Provide the [x, y] coordinate of the cell's center where the given text is located.  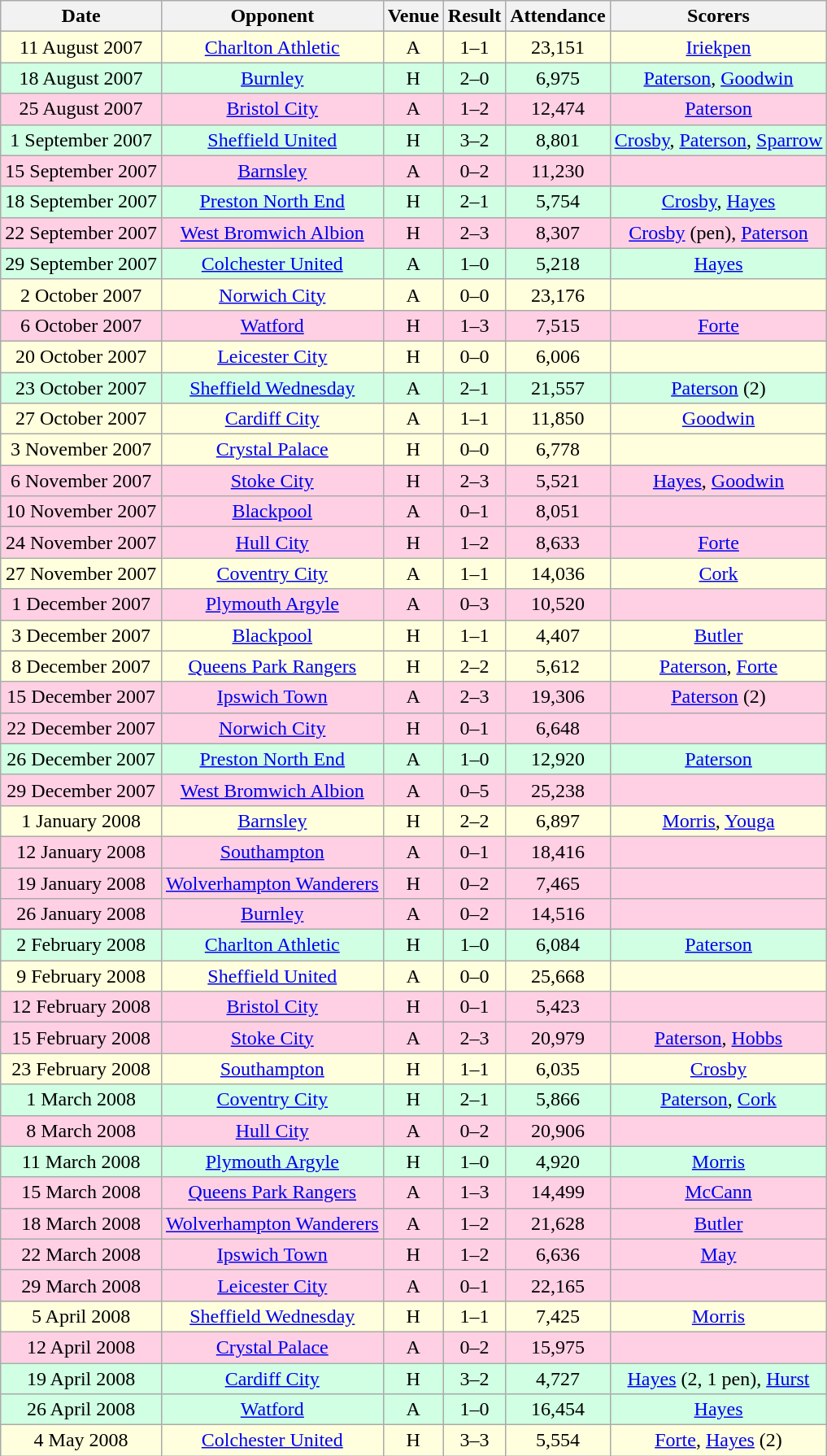
Crosby [719, 1069]
1 September 2007 [81, 140]
12,920 [558, 759]
8 December 2007 [81, 666]
Hayes, Goodwin [719, 481]
5 April 2008 [81, 1316]
5,754 [558, 202]
29 March 2008 [81, 1285]
16,454 [558, 1410]
23,151 [558, 47]
2 October 2007 [81, 294]
6,897 [558, 821]
21,557 [558, 388]
14,036 [558, 573]
6,975 [558, 78]
Morris, Youga [719, 821]
18 September 2007 [81, 202]
15 March 2008 [81, 1192]
8,307 [558, 233]
7,515 [558, 325]
6,035 [558, 1069]
14,516 [558, 914]
5,612 [558, 666]
23 October 2007 [81, 388]
5,866 [558, 1100]
11,850 [558, 419]
Date [81, 16]
Opponent [272, 16]
2 February 2008 [81, 945]
0–3 [474, 604]
22 September 2007 [81, 233]
4,407 [558, 635]
Goodwin [719, 419]
11,230 [558, 171]
3–3 [474, 1441]
Paterson, Hobbs [719, 1038]
0–5 [474, 790]
2–0 [474, 78]
McCann [719, 1192]
29 December 2007 [81, 790]
Crosby (pen), Paterson [719, 233]
15 December 2007 [81, 697]
19,306 [558, 697]
9 February 2008 [81, 976]
7,465 [558, 883]
Crosby, Paterson, Sparrow [719, 140]
6,006 [558, 356]
27 October 2007 [81, 419]
May [719, 1254]
19 April 2008 [81, 1379]
26 January 2008 [81, 914]
18 August 2007 [81, 78]
12,474 [558, 109]
Iriekpen [719, 47]
11 August 2007 [81, 47]
23,176 [558, 294]
22,165 [558, 1285]
Paterson, Forte [719, 666]
5,521 [558, 481]
1 March 2008 [81, 1100]
26 April 2008 [81, 1410]
20,979 [558, 1038]
15,975 [558, 1347]
22 March 2008 [81, 1254]
18 March 2008 [81, 1223]
3 December 2007 [81, 635]
6 November 2007 [81, 481]
10 November 2007 [81, 512]
7,425 [558, 1316]
5,218 [558, 264]
1 December 2007 [81, 604]
15 September 2007 [81, 171]
22 December 2007 [81, 728]
4,727 [558, 1379]
25,238 [558, 790]
8,633 [558, 543]
8 March 2008 [81, 1131]
Hayes (2, 1 pen), Hurst [719, 1379]
27 November 2007 [81, 573]
Attendance [558, 16]
14,499 [558, 1192]
5,554 [558, 1441]
6 October 2007 [81, 325]
8,801 [558, 140]
12 January 2008 [81, 852]
1 January 2008 [81, 821]
23 February 2008 [81, 1069]
20,906 [558, 1131]
4 May 2008 [81, 1441]
26 December 2007 [81, 759]
3 November 2007 [81, 450]
8,051 [558, 512]
18,416 [558, 852]
29 September 2007 [81, 264]
6,778 [558, 450]
20 October 2007 [81, 356]
11 March 2008 [81, 1162]
6,648 [558, 728]
5,423 [558, 1007]
25,668 [558, 976]
Crosby, Hayes [719, 202]
25 August 2007 [81, 109]
21,628 [558, 1223]
10,520 [558, 604]
12 February 2008 [81, 1007]
15 February 2008 [81, 1038]
6,636 [558, 1254]
Scorers [719, 16]
Paterson, Cork [719, 1100]
Paterson, Goodwin [719, 78]
Forte, Hayes (2) [719, 1441]
6,084 [558, 945]
Venue [413, 16]
4,920 [558, 1162]
24 November 2007 [81, 543]
Cork [719, 573]
12 April 2008 [81, 1347]
Result [474, 16]
19 January 2008 [81, 883]
